Search for the cell housing the specified text and yield its [x, y] center coordinate. 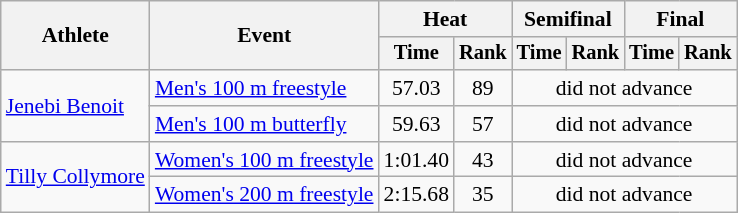
Women's 100 m freestyle [264, 160]
89 [483, 88]
Event [264, 36]
57 [483, 124]
57.03 [416, 88]
Men's 100 m freestyle [264, 88]
Final [680, 19]
Athlete [76, 36]
43 [483, 160]
Heat [446, 19]
Jenebi Benoit [76, 106]
Men's 100 m butterfly [264, 124]
59.63 [416, 124]
2:15.68 [416, 195]
35 [483, 195]
1:01.40 [416, 160]
Tilly Collymore [76, 178]
Semifinal [568, 19]
Women's 200 m freestyle [264, 195]
